Search for the cell housing the specified text and yield its [x, y] center coordinate. 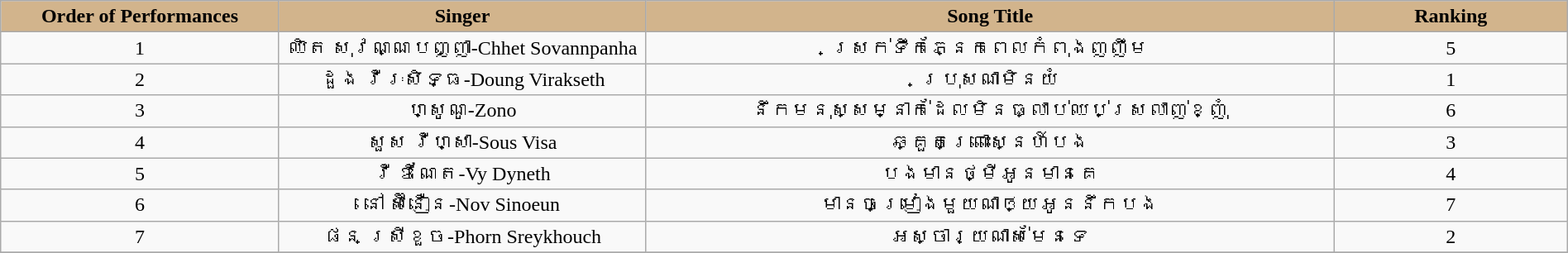
ដួង វីរៈសិទ្ធ-Doung Virakseth [462, 79]
ផន ស្រីខួច-Phorn Sreykhouch [462, 236]
ស្រក់ទឹកភ្នែកពេលកំពុងញញឹម [990, 48]
ឆ្គួតព្រោះស្នេហ៍បង [990, 142]
Song Title [990, 17]
ឈិត សុវណ្ណបញ្ញា-Chhet Sovannpanha [462, 48]
មានចម្រៀងមួយណាឲ្យអូននឹកបង [990, 205]
Order of Performances [140, 17]
សួស វីហ្សា-Sous Visa [462, 142]
Ranking [1451, 17]
ហ្សូណូ-Zono [462, 111]
អស្ចារ្យណាស់មែនទេ [990, 236]
Singer [462, 17]
ប្រុសណាមិនយំ [990, 79]
នៅ ស៊ីនឿន-Nov Sinoeun [462, 205]
នឹកមនុស្សម្នាក់ដែលមិនធ្លាប់ឈប់ស្រលាញ់ខ្ញុំ [990, 111]
បងមានថ្មីអូនមានគេ [990, 174]
វី ឌីណែត-Vy Dyneth [462, 174]
